For the text-containing cell, return its midpoint in [X, Y] coordinate format. 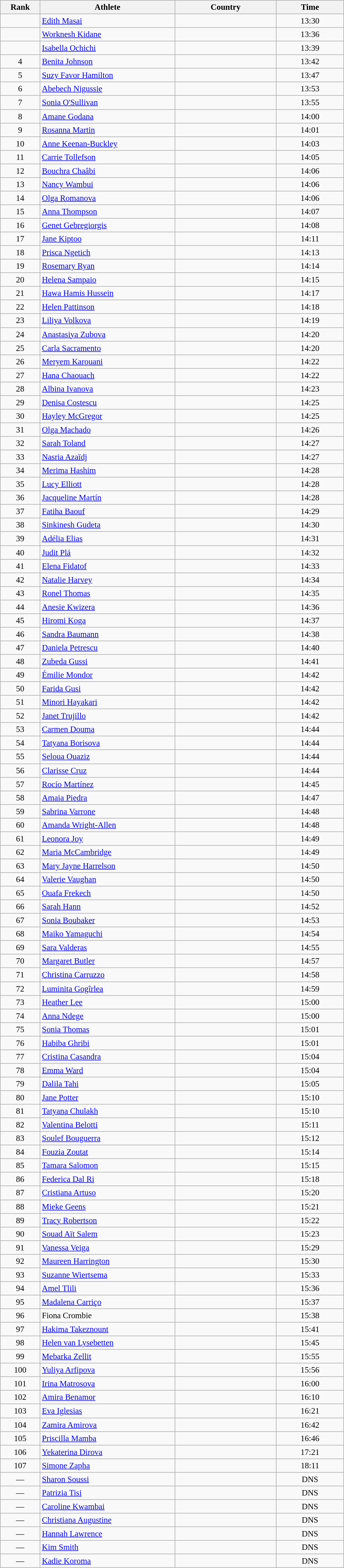
83 [20, 1138]
Sonia O'Sullivan [107, 103]
Minori Hayakari [107, 702]
71 [20, 975]
66 [20, 907]
Émilie Mondor [107, 675]
23 [20, 321]
Sharon Soussi [107, 1479]
Christiana Augustine [107, 1520]
84 [20, 1152]
95 [20, 1302]
15:45 [310, 1343]
58 [20, 798]
Kim Smith [107, 1547]
65 [20, 893]
Maiko Yamaguchi [107, 934]
104 [20, 1425]
15:18 [310, 1179]
Christina Carruzzo [107, 975]
48 [20, 661]
Yekaterina Dirova [107, 1452]
Luminita Gogîrlea [107, 989]
Hannah Lawrence [107, 1534]
14:30 [310, 525]
16:10 [310, 1398]
Anastasiya Zubova [107, 334]
Elena Fidatof [107, 566]
15:05 [310, 1084]
14:33 [310, 566]
14:32 [310, 553]
21 [20, 293]
25 [20, 348]
15:30 [310, 1261]
Olga Romanova [107, 198]
Tracy Robertson [107, 1220]
93 [20, 1275]
Hayley McGregor [107, 416]
Farida Gusi [107, 689]
56 [20, 770]
Hawa Hamis Hussein [107, 293]
Olga Machado [107, 430]
14:00 [310, 116]
55 [20, 757]
Eva Iglesias [107, 1411]
14:26 [310, 430]
Rosemary Ryan [107, 266]
Sara Valderas [107, 948]
Carrie Tollefson [107, 157]
32 [20, 443]
39 [20, 539]
Sandra Baumann [107, 634]
16:46 [310, 1438]
Anna Ndege [107, 1016]
30 [20, 416]
Seloua Ouaziz [107, 757]
43 [20, 593]
15:37 [310, 1302]
Isabella Ochichi [107, 48]
Helen Pattinson [107, 307]
Margaret Butler [107, 961]
15:14 [310, 1152]
Amanda Wright-Allen [107, 825]
40 [20, 553]
14:41 [310, 661]
79 [20, 1084]
13:42 [310, 62]
Habiba Ghribi [107, 1043]
14:07 [310, 212]
Valerie Vaughan [107, 880]
15:21 [310, 1207]
13:30 [310, 21]
Janet Trujillo [107, 716]
14:17 [310, 293]
34 [20, 471]
59 [20, 811]
68 [20, 934]
Jacqueline Martín [107, 498]
Caroline Kwambai [107, 1506]
14:14 [310, 266]
18:11 [310, 1465]
13:55 [310, 103]
94 [20, 1288]
37 [20, 512]
Clarisse Cruz [107, 770]
Carmen Douma [107, 729]
14:05 [310, 157]
14:47 [310, 798]
Rank [20, 7]
106 [20, 1452]
Judit Plá [107, 553]
16 [20, 225]
Zamira Amirova [107, 1425]
15:56 [310, 1370]
Maria McCambridge [107, 852]
102 [20, 1398]
17:21 [310, 1452]
Amel Tlili [107, 1288]
14:08 [310, 225]
20 [20, 280]
Anne Keenan-Buckley [107, 144]
Bouchra Chaâbi [107, 171]
Helen van Lysebetten [107, 1343]
Nancy Wambui [107, 185]
28 [20, 389]
14 [20, 198]
19 [20, 266]
97 [20, 1329]
72 [20, 989]
77 [20, 1057]
Kadie Koroma [107, 1561]
17 [20, 239]
Suzy Favor Hamilton [107, 75]
Hiromi Koga [107, 621]
61 [20, 839]
15:36 [310, 1288]
Heather Lee [107, 1002]
73 [20, 1002]
15:23 [310, 1234]
8 [20, 116]
Cristiana Artuso [107, 1193]
5 [20, 75]
14:13 [310, 253]
Amira Benamor [107, 1398]
14:23 [310, 389]
Natalie Harvey [107, 580]
14:36 [310, 607]
11 [20, 157]
6 [20, 89]
75 [20, 1029]
35 [20, 484]
74 [20, 1016]
15:15 [310, 1166]
13:53 [310, 89]
Meryem Karouani [107, 361]
64 [20, 880]
Merima Hashim [107, 471]
Sinkinesh Gudeta [107, 525]
42 [20, 580]
Country [226, 7]
14:57 [310, 961]
67 [20, 920]
85 [20, 1166]
88 [20, 1207]
15:55 [310, 1357]
14:38 [310, 634]
15:11 [310, 1125]
62 [20, 852]
Amane Godana [107, 116]
15:38 [310, 1316]
92 [20, 1261]
Soulef Bouguerra [107, 1138]
14:01 [310, 130]
Ouafa Frekech [107, 893]
Valentina Belotti [107, 1125]
7 [20, 103]
Albina Ivanova [107, 389]
13:36 [310, 34]
Adélia Elias [107, 539]
14:52 [310, 907]
14:45 [310, 784]
14:29 [310, 512]
69 [20, 948]
Abebech Nigussie [107, 89]
Daniela Petrescu [107, 648]
Sarah Toland [107, 443]
Federica Dal Ri [107, 1179]
15:29 [310, 1248]
99 [20, 1357]
14:40 [310, 648]
Maureen Harrington [107, 1261]
105 [20, 1438]
51 [20, 702]
Tamara Salomon [107, 1166]
Lucy Elliott [107, 484]
89 [20, 1220]
98 [20, 1343]
31 [20, 430]
24 [20, 334]
60 [20, 825]
Liliya Volkova [107, 321]
Cristina Casandra [107, 1057]
Edith Masai [107, 21]
16:42 [310, 1425]
Emma Ward [107, 1070]
14:35 [310, 593]
87 [20, 1193]
Rosanna Martin [107, 130]
29 [20, 402]
15:12 [310, 1138]
Dalila Tahi [107, 1084]
Fouzia Zoutat [107, 1152]
14:37 [310, 621]
45 [20, 621]
Anna Thompson [107, 212]
Sarah Hann [107, 907]
Worknesh Kidane [107, 34]
107 [20, 1465]
22 [20, 307]
86 [20, 1179]
15 [20, 212]
103 [20, 1411]
16:00 [310, 1384]
100 [20, 1370]
14:58 [310, 975]
Mary Jayne Harrelson [107, 866]
Ronel Thomas [107, 593]
13:39 [310, 48]
Anesie Kwizera [107, 607]
80 [20, 1097]
14:03 [310, 144]
15:22 [310, 1220]
96 [20, 1316]
Leonora Joy [107, 839]
Souad Aït Salem [107, 1234]
4 [20, 62]
Benita Johnson [107, 62]
Suzanne Wiertsema [107, 1275]
Vanessa Veiga [107, 1248]
Sabrina Varrone [107, 811]
63 [20, 866]
14:55 [310, 948]
13:47 [310, 75]
52 [20, 716]
57 [20, 784]
10 [20, 144]
14:54 [310, 934]
Irina Matrosova [107, 1384]
Priscilla Mamba [107, 1438]
15:41 [310, 1329]
Tatyana Borisova [107, 743]
78 [20, 1070]
Prisca Ngetich [107, 253]
Tatyana Chulakh [107, 1111]
16:21 [310, 1411]
91 [20, 1248]
14:11 [310, 239]
81 [20, 1111]
82 [20, 1125]
50 [20, 689]
14:15 [310, 280]
Denisa Costescu [107, 402]
38 [20, 525]
Helena Sampaio [107, 280]
Sonia Thomas [107, 1029]
Zubeda Gussi [107, 661]
49 [20, 675]
70 [20, 961]
101 [20, 1384]
46 [20, 634]
33 [20, 457]
Carla Sacramento [107, 348]
Madalena Carriço [107, 1302]
90 [20, 1234]
18 [20, 253]
14:34 [310, 580]
76 [20, 1043]
Genet Gebregiorgis [107, 225]
13 [20, 185]
Fiona Crombie [107, 1316]
Simone Zapha [107, 1465]
53 [20, 729]
44 [20, 607]
14:19 [310, 321]
15:33 [310, 1275]
Rocío Martínez [107, 784]
Time [310, 7]
14:31 [310, 539]
Nasria Azaïdj [107, 457]
14:59 [310, 989]
14:53 [310, 920]
Yuliya Arfipova [107, 1370]
Hakima Takeznount [107, 1329]
27 [20, 375]
Jane Kiptoo [107, 239]
36 [20, 498]
41 [20, 566]
Jane Potter [107, 1097]
12 [20, 171]
Athlete [107, 7]
Fatiha Baouf [107, 512]
47 [20, 648]
Hana Chaouach [107, 375]
Patrizia Tisi [107, 1493]
Amaia Piedra [107, 798]
Sonia Boubaker [107, 920]
9 [20, 130]
Mieke Geens [107, 1207]
14:18 [310, 307]
54 [20, 743]
15:20 [310, 1193]
26 [20, 361]
Mebarka Zellit [107, 1357]
